Provide the (x, y) coordinate of the cell's center where the given text is located.  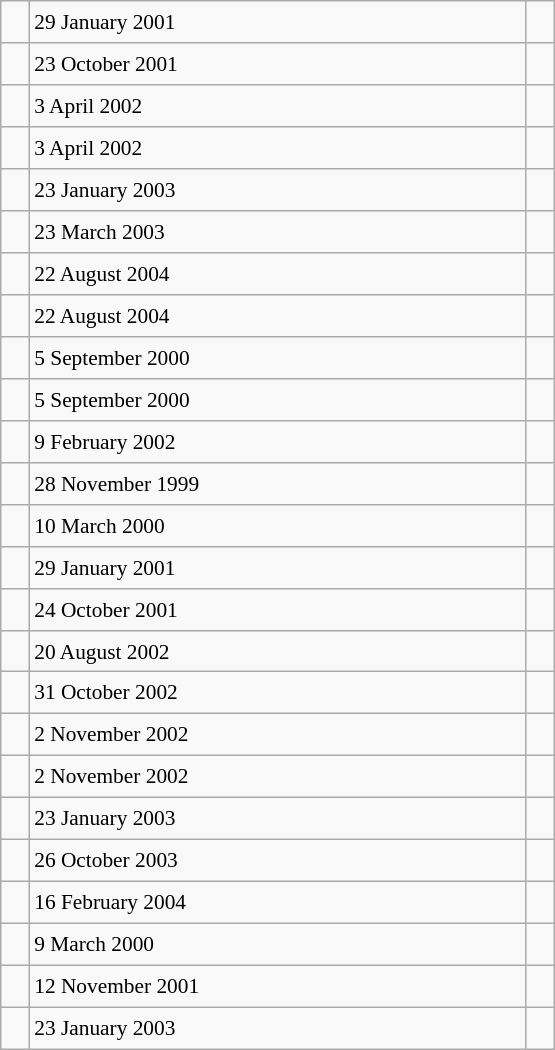
23 October 2001 (278, 64)
24 October 2001 (278, 609)
12 November 2001 (278, 986)
10 March 2000 (278, 525)
26 October 2003 (278, 861)
28 November 1999 (278, 483)
9 March 2000 (278, 945)
31 October 2002 (278, 693)
9 February 2002 (278, 441)
23 March 2003 (278, 232)
16 February 2004 (278, 903)
20 August 2002 (278, 651)
